Pinpoint the cell where the given text exists, returning its (x, y) midpoint coordinate. 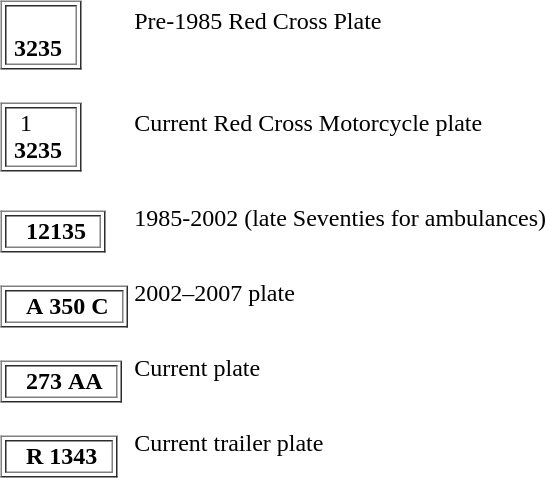
A 350 C (64, 306)
273 AA (62, 382)
R 1343 (58, 456)
3235 (41, 35)
1 3235 (41, 137)
12135 (53, 232)
